From the cell containing the given text, extract its center point as [X, Y] coordinate. 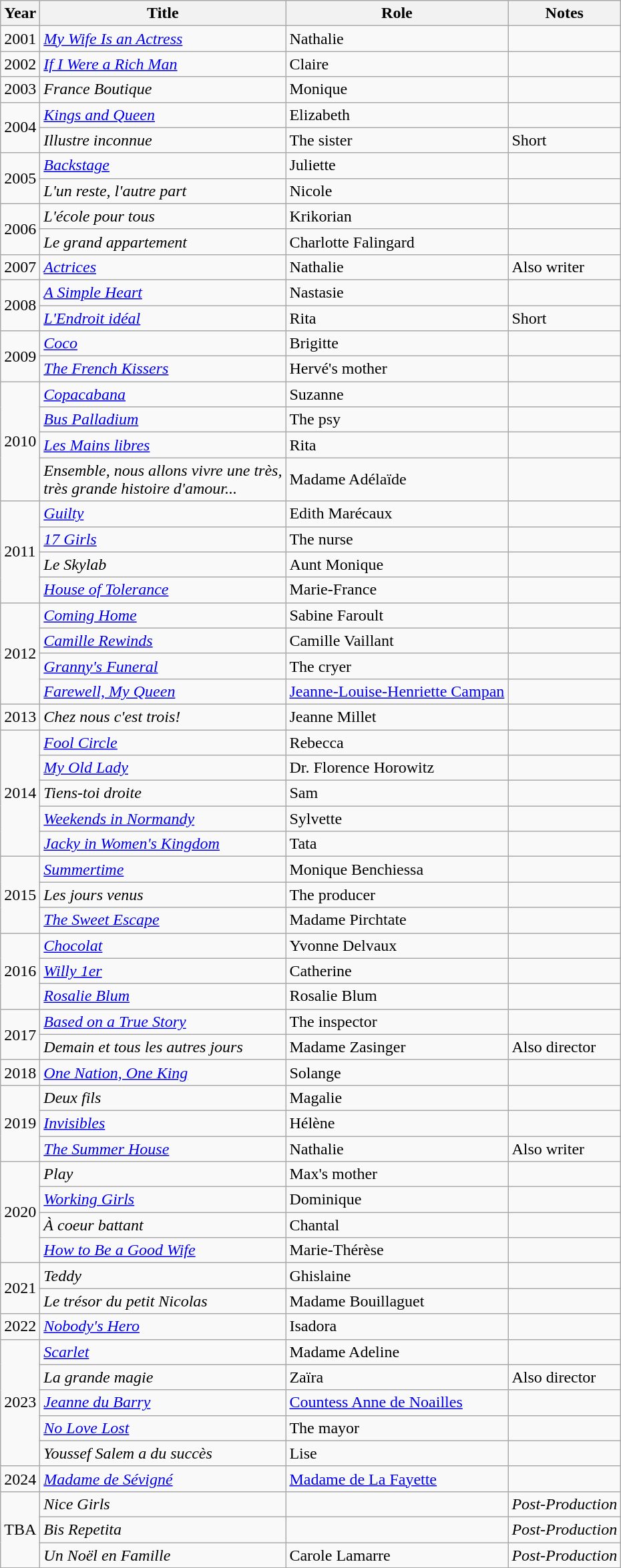
Sylvette [397, 819]
Demain et tous les autres jours [163, 1047]
Madame Adélaïde [397, 479]
2003 [20, 89]
Summertime [163, 869]
Krikorian [397, 216]
2005 [20, 178]
Based on a True Story [163, 1022]
Nice Girls [163, 1504]
Title [163, 13]
Jeanne du Barry [163, 1403]
L'école pour tous [163, 216]
2016 [20, 971]
Chez nous c'est trois! [163, 717]
Rebecca [397, 743]
Year [20, 13]
If I Were a Rich Man [163, 64]
Countess Anne de Noailles [397, 1403]
The psy [397, 420]
Monique Benchiessa [397, 869]
The mayor [397, 1428]
Catherine [397, 971]
2021 [20, 1288]
L'un reste, l'autre part [163, 191]
Madame Adeline [397, 1352]
No Love Lost [163, 1428]
Coco [163, 344]
2006 [20, 229]
2009 [20, 356]
Suzanne [397, 394]
Ghislaine [397, 1276]
2014 [20, 793]
Sam [397, 793]
Brigitte [397, 344]
Sabine Faroult [397, 615]
House of Tolerance [163, 590]
2002 [20, 64]
Jacky in Women's Kingdom [163, 844]
Le grand appartement [163, 242]
Bis Repetita [163, 1529]
Actrices [163, 267]
The Sweet Escape [163, 920]
Tiens-toi droite [163, 793]
2011 [20, 552]
Invisibles [163, 1123]
2010 [20, 442]
Deux fils [163, 1098]
Le Skylab [163, 564]
Nobody's Hero [163, 1326]
Willy 1er [163, 971]
2020 [20, 1212]
Claire [397, 64]
The nurse [397, 539]
2013 [20, 717]
Juliette [397, 165]
Charlotte Falingard [397, 242]
Les jours venus [163, 895]
Isadora [397, 1326]
The cryer [397, 666]
Notes [565, 13]
Backstage [163, 165]
Chocolat [163, 945]
Ensemble, nous allons vivre une très, très grande histoire d'amour... [163, 479]
One Nation, One King [163, 1072]
Copacabana [163, 394]
Nastasie [397, 292]
How to Be a Good Wife [163, 1250]
Illustre inconnue [163, 140]
Un Noël en Famille [163, 1555]
Bus Palladium [163, 420]
Granny's Funeral [163, 666]
Hervé's mother [397, 369]
2024 [20, 1479]
2008 [20, 305]
La grande magie [163, 1377]
Le trésor du petit Nicolas [163, 1301]
TBA [20, 1529]
2001 [20, 39]
17 Girls [163, 539]
Dr. Florence Horowitz [397, 768]
2004 [20, 127]
Carole Lamarre [397, 1555]
Jeanne Millet [397, 717]
My Wife Is an Actress [163, 39]
The Summer House [163, 1148]
2015 [20, 895]
Max's mother [397, 1174]
Magalie [397, 1098]
Working Girls [163, 1200]
France Boutique [163, 89]
Aunt Monique [397, 564]
Solange [397, 1072]
2012 [20, 653]
Madame de Sévigné [163, 1479]
Camille Rewinds [163, 641]
Role [397, 13]
Scarlet [163, 1352]
2018 [20, 1072]
Chantal [397, 1225]
Madame Zasinger [397, 1047]
Hélène [397, 1123]
Teddy [163, 1276]
Marie-Thérèse [397, 1250]
Lise [397, 1453]
The producer [397, 895]
2023 [20, 1403]
2017 [20, 1034]
A Simple Heart [163, 292]
The French Kissers [163, 369]
Guilty [163, 514]
The inspector [397, 1022]
Madame Bouillaguet [397, 1301]
Youssef Salem a du succès [163, 1453]
Monique [397, 89]
Tata [397, 844]
2019 [20, 1123]
Coming Home [163, 615]
Zaïra [397, 1377]
2007 [20, 267]
Marie-France [397, 590]
Madame Pirchtate [397, 920]
Camille Vaillant [397, 641]
Les Mains libres [163, 445]
Elizabeth [397, 115]
L'Endroit idéal [163, 318]
My Old Lady [163, 768]
Play [163, 1174]
Dominique [397, 1200]
Kings and Queen [163, 115]
Nicole [397, 191]
Yvonne Delvaux [397, 945]
Farewell, My Queen [163, 691]
The sister [397, 140]
Madame de La Fayette [397, 1479]
Fool Circle [163, 743]
Jeanne-Louise-Henriette Campan [397, 691]
2022 [20, 1326]
Weekends in Normandy [163, 819]
Edith Marécaux [397, 514]
À coeur battant [163, 1225]
